Provide the [x, y] coordinate of the cell's center where the given text is located.  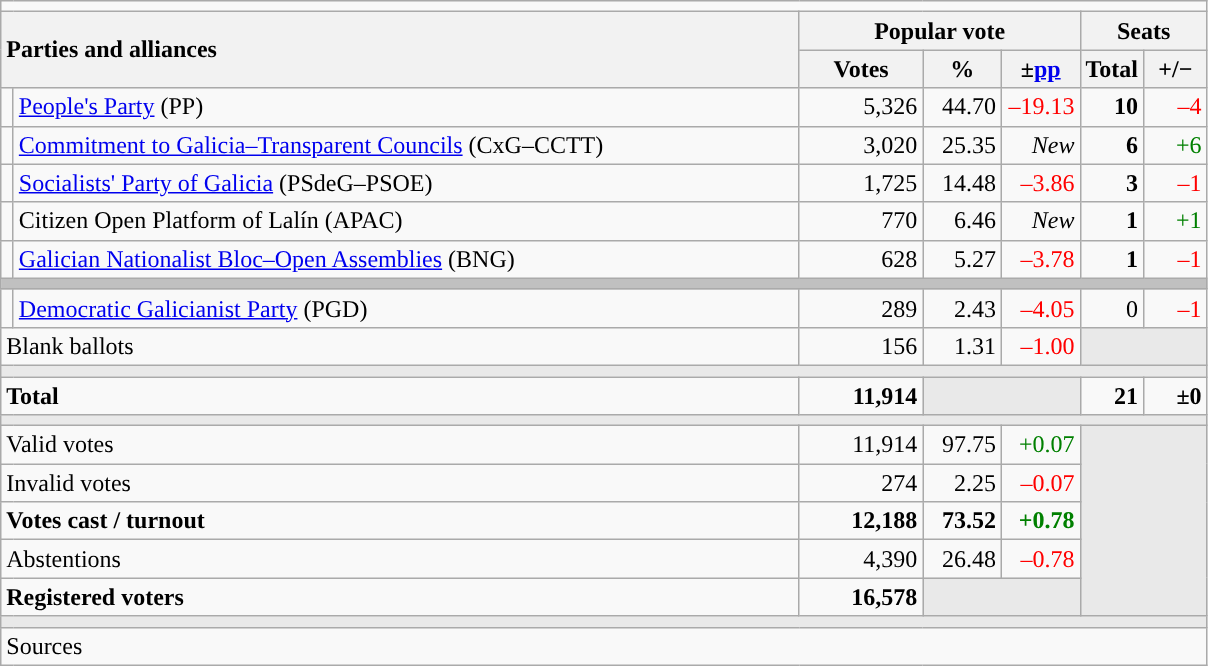
5,326 [861, 107]
21 [1112, 395]
–4 [1176, 107]
16,578 [861, 597]
Sources [604, 646]
1.31 [962, 346]
Citizen Open Platform of Lalín (APAC) [406, 221]
Parties and alliances [400, 50]
+0.78 [1040, 521]
12,188 [861, 521]
73.52 [962, 521]
6 [1112, 145]
–0.78 [1040, 559]
Blank ballots [400, 346]
±0 [1176, 395]
156 [861, 346]
6.46 [962, 221]
3,020 [861, 145]
289 [861, 308]
±pp [1040, 69]
–3.86 [1040, 183]
Seats [1144, 31]
People's Party (PP) [406, 107]
–19.13 [1040, 107]
3 [1112, 183]
+1 [1176, 221]
25.35 [962, 145]
Registered voters [400, 597]
44.70 [962, 107]
97.75 [962, 445]
Commitment to Galicia–Transparent Councils (CxG–CCTT) [406, 145]
Abstentions [400, 559]
1,725 [861, 183]
Votes cast / turnout [400, 521]
10 [1112, 107]
–1.00 [1040, 346]
% [962, 69]
2.43 [962, 308]
+0.07 [1040, 445]
274 [861, 483]
Popular vote [940, 31]
4,390 [861, 559]
–4.05 [1040, 308]
–0.07 [1040, 483]
–3.78 [1040, 259]
Democratic Galicianist Party (PGD) [406, 308]
14.48 [962, 183]
+6 [1176, 145]
0 [1112, 308]
770 [861, 221]
Socialists' Party of Galicia (PSdeG–PSOE) [406, 183]
Galician Nationalist Bloc–Open Assemblies (BNG) [406, 259]
2.25 [962, 483]
5.27 [962, 259]
Valid votes [400, 445]
26.48 [962, 559]
+/− [1176, 69]
Votes [861, 69]
Invalid votes [400, 483]
628 [861, 259]
